Detect which cell encompasses the target text, then output its [x, y] center coordinate. 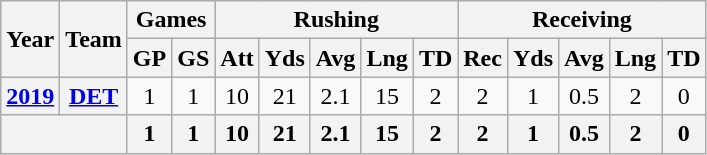
Receiving [582, 20]
Games [170, 20]
Year [30, 39]
GP [149, 58]
GS [194, 58]
DET [94, 96]
Rushing [336, 20]
Att [237, 58]
Rec [483, 58]
2019 [30, 96]
Team [94, 39]
